Determine the [X, Y] coordinate at the center of the cell enclosing the given text.  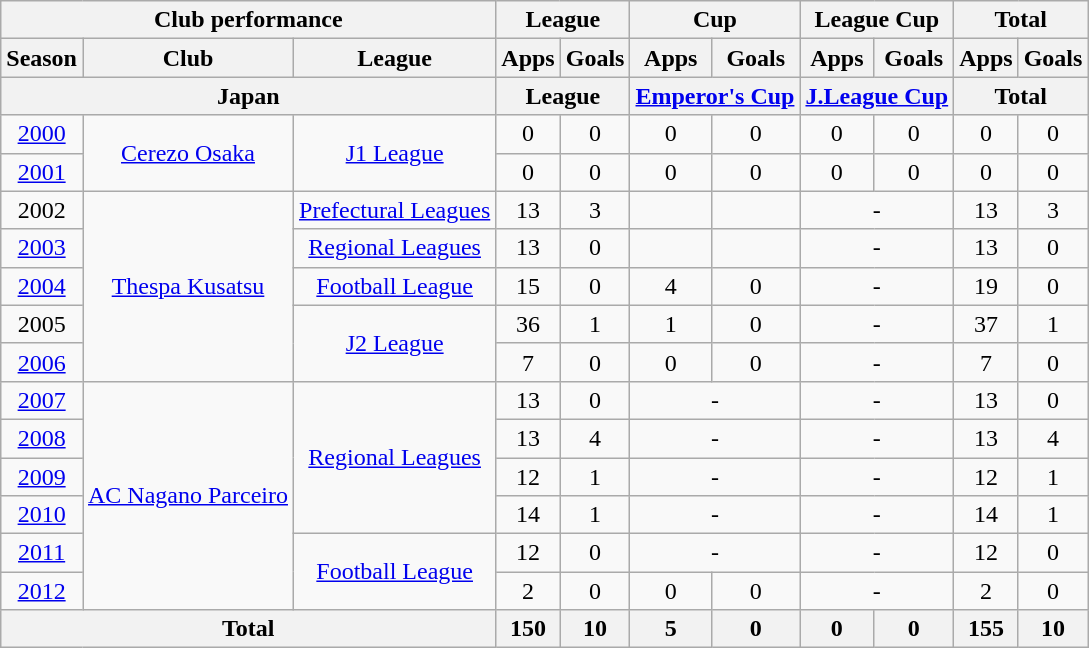
Japan [248, 96]
2012 [42, 591]
Cup [715, 20]
2001 [42, 172]
5 [671, 629]
2002 [42, 210]
155 [986, 629]
Club [188, 58]
Thespa Kusatsu [188, 286]
League Cup [877, 20]
J.League Cup [877, 96]
19 [986, 286]
Season [42, 58]
Prefectural Leagues [395, 210]
2010 [42, 515]
150 [528, 629]
2007 [42, 400]
J2 League [395, 343]
Cerezo Osaka [188, 153]
Emperor's Cup [715, 96]
2008 [42, 438]
36 [528, 324]
37 [986, 324]
2000 [42, 134]
2003 [42, 248]
J1 League [395, 153]
2006 [42, 362]
2004 [42, 286]
2005 [42, 324]
2009 [42, 477]
15 [528, 286]
Club performance [248, 20]
2011 [42, 553]
AC Nagano Parceiro [188, 495]
